Output the [X, Y] coordinate of the center of the cell containing the given text.  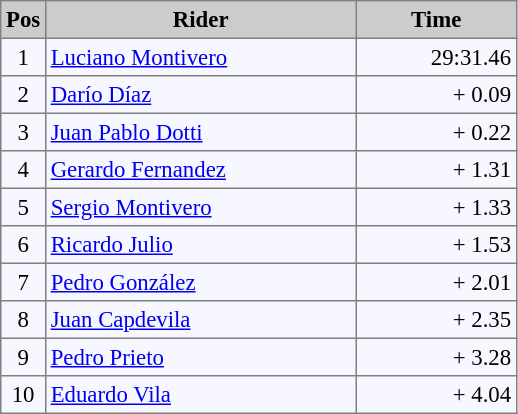
Juan Capdevila [200, 320]
Pedro González [200, 282]
1 [24, 57]
+ 2.35 [436, 320]
29:31.46 [436, 57]
+ 0.09 [436, 95]
3 [24, 132]
Pedro Prieto [200, 357]
+ 1.31 [436, 170]
+ 4.04 [436, 395]
+ 1.53 [436, 245]
5 [24, 207]
4 [24, 170]
9 [24, 357]
10 [24, 395]
Darío Díaz [200, 95]
8 [24, 320]
Gerardo Fernandez [200, 170]
+ 3.28 [436, 357]
+ 0.22 [436, 132]
7 [24, 282]
Eduardo Vila [200, 395]
6 [24, 245]
+ 2.01 [436, 282]
Juan Pablo Dotti [200, 132]
Time [436, 20]
Ricardo Julio [200, 245]
+ 1.33 [436, 207]
Luciano Montivero [200, 57]
Pos [24, 20]
Sergio Montivero [200, 207]
Rider [200, 20]
2 [24, 95]
